Extract the [x, y] coordinate from the center of the cell holding the provided text.  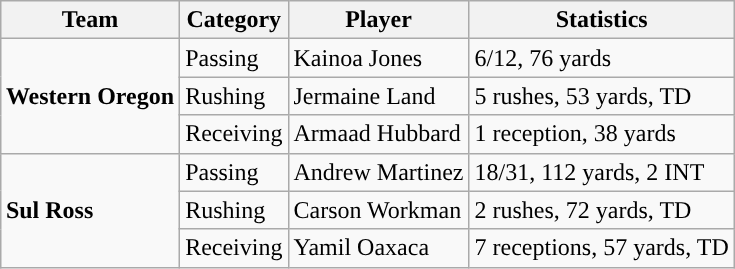
Kainoa Jones [378, 58]
7 receptions, 57 yards, TD [602, 248]
Statistics [602, 20]
Category [234, 20]
Western Oregon [90, 96]
Carson Workman [378, 210]
Jermaine Land [378, 96]
Team [90, 20]
Player [378, 20]
5 rushes, 53 yards, TD [602, 96]
Andrew Martinez [378, 172]
Yamil Oaxaca [378, 248]
Sul Ross [90, 210]
2 rushes, 72 yards, TD [602, 210]
Armaad Hubbard [378, 134]
18/31, 112 yards, 2 INT [602, 172]
6/12, 76 yards [602, 58]
1 reception, 38 yards [602, 134]
